Provide the [x, y] coordinate of the cell's center where the given text is located.  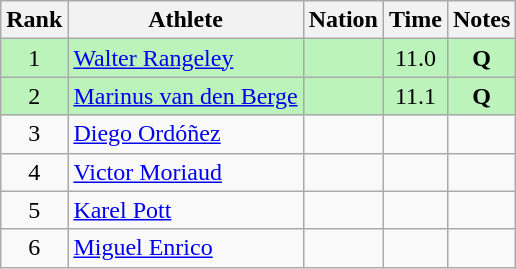
Walter Rangeley [186, 58]
Marinus van den Berge [186, 96]
Diego Ordóñez [186, 134]
Athlete [186, 20]
3 [34, 134]
6 [34, 248]
11.0 [416, 58]
Nation [343, 20]
Rank [34, 20]
Victor Moriaud [186, 172]
Notes [481, 20]
Time [416, 20]
Karel Pott [186, 210]
5 [34, 210]
2 [34, 96]
Miguel Enrico [186, 248]
11.1 [416, 96]
1 [34, 58]
4 [34, 172]
